Search for the cell housing the specified text and yield its [X, Y] center coordinate. 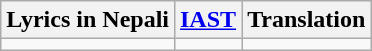
Lyrics in Nepali [88, 20]
Translation [306, 20]
IAST [208, 20]
